From the cell containing the given text, extract its center point as [x, y] coordinate. 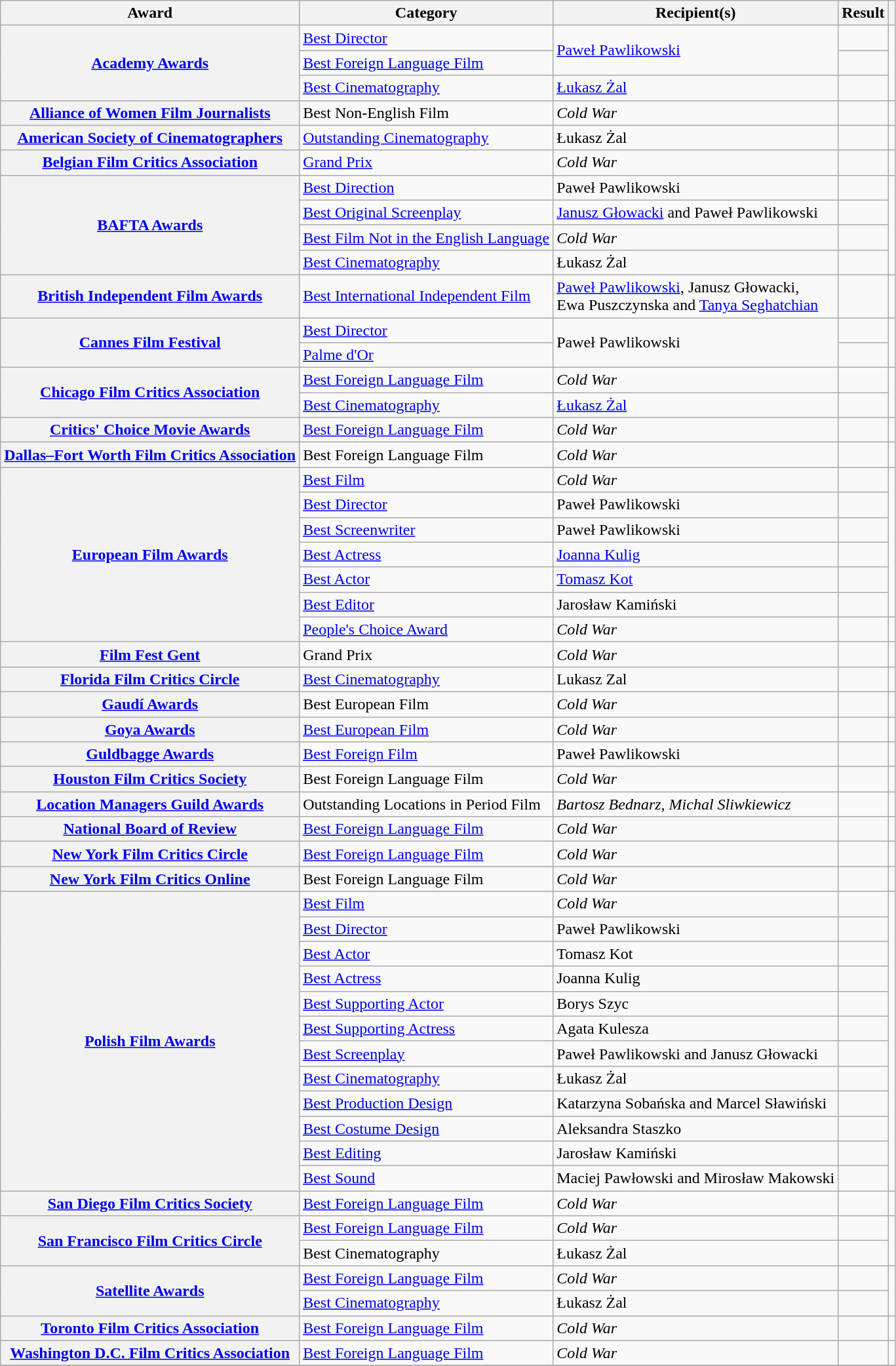
Katarzyna Sobańska and Marcel Sławiński [696, 1103]
Janusz Głowacki and Paweł Pawlikowski [696, 212]
Best International Independent Film [426, 296]
San Diego Film Critics Society [150, 1203]
Washington D.C. Film Critics Association [150, 1353]
Paweł Pawlikowski and Janusz Głowacki [696, 1053]
New York Film Critics Circle [150, 854]
Cannes Film Festival [150, 342]
Borys Szyc [696, 1004]
Best Screenwriter [426, 530]
American Society of Cinematographers [150, 138]
Award [150, 13]
Critics' Choice Movie Awards [150, 430]
Florida Film Critics Circle [150, 679]
Best Screenplay [426, 1053]
Chicago Film Critics Association [150, 393]
Best Foreign Film [426, 754]
Toronto Film Critics Association [150, 1328]
Best Production Design [426, 1103]
Aleksandra Staszko [696, 1128]
Maciej Pawłowski and Mirosław Makowski [696, 1179]
Best Editor [426, 604]
Dallas–Fort Worth Film Critics Association [150, 455]
Satellite Awards [150, 1291]
Best Non-English Film [426, 113]
Polish Film Awards [150, 1041]
BAFTA Awards [150, 225]
Recipient(s) [696, 13]
Category [426, 13]
Best Sound [426, 1179]
San Francisco Film Critics Circle [150, 1241]
Best Film Not in the English Language [426, 237]
National Board of Review [150, 829]
Best Supporting Actor [426, 1004]
People's Choice Award [426, 629]
Best Direction [426, 187]
Location Managers Guild Awards [150, 804]
Best Editing [426, 1154]
Outstanding Locations in Period Film [426, 804]
Best Supporting Actress [426, 1028]
Paweł Pawlikowski, Janusz Głowacki, Ewa Puszczynska and Tanya Seghatchian [696, 296]
Best Costume Design [426, 1128]
Result [863, 13]
New York Film Critics Online [150, 879]
Academy Awards [150, 63]
Lukasz Zal [696, 679]
European Film Awards [150, 555]
Gaudí Awards [150, 704]
Film Fest Gent [150, 654]
British Independent Film Awards [150, 296]
Outstanding Cinematography [426, 138]
Palme d'Or [426, 355]
Goya Awards [150, 730]
Bartosz Bednarz, Michal Sliwkiewicz [696, 804]
Best Original Screenplay [426, 212]
Belgian Film Critics Association [150, 163]
Agata Kulesza [696, 1028]
Houston Film Critics Society [150, 779]
Alliance of Women Film Journalists [150, 113]
Guldbagge Awards [150, 754]
